Determine the [X, Y] coordinate at the center of the cell enclosing the given text.  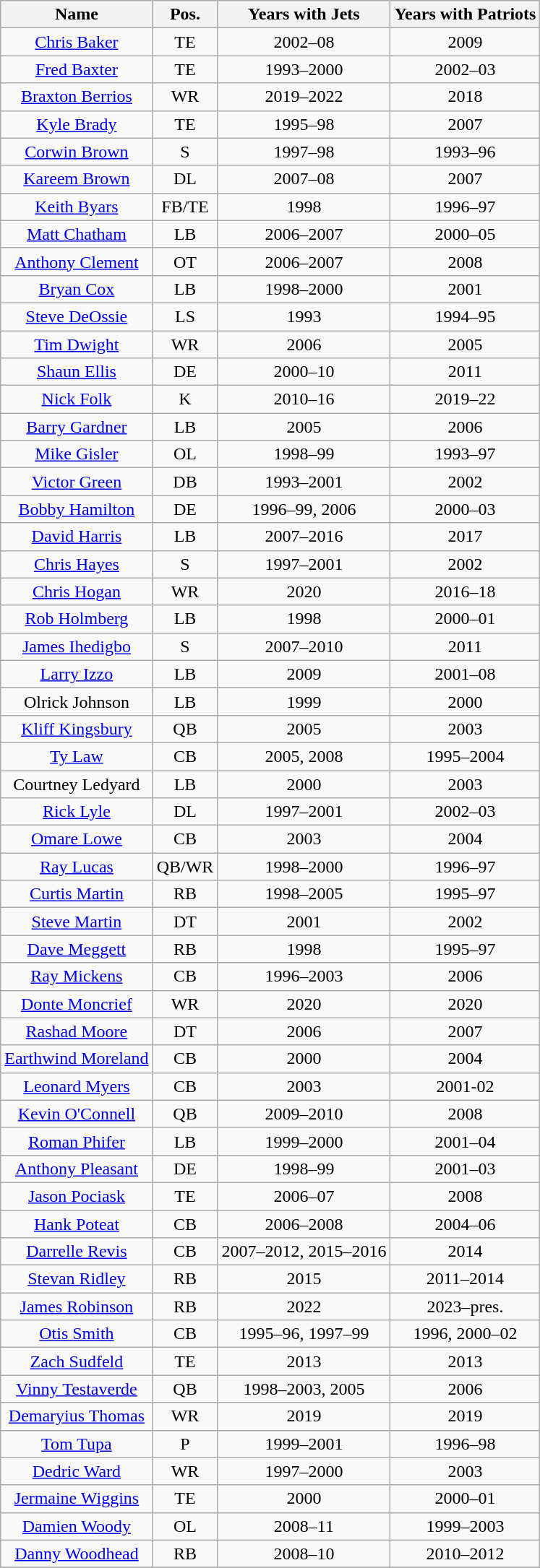
OT [185, 261]
2007–2016 [304, 537]
Kevin O'Connell [77, 1114]
2023–pres. [466, 1307]
Shaun Ellis [77, 372]
1995–2004 [466, 756]
1996–99, 2006 [304, 509]
1994–95 [466, 316]
P [185, 1444]
1999–2000 [304, 1141]
1993–2001 [304, 482]
2002–08 [304, 42]
2015 [304, 1279]
Danny Woodhead [77, 1554]
Omare Lowe [77, 839]
Demaryius Thomas [77, 1416]
2018 [466, 97]
2006–2008 [304, 1224]
1996–2003 [304, 976]
1999–2001 [304, 1444]
Kliff Kingsbury [77, 729]
2019–2022 [304, 97]
Rick Lyle [77, 812]
2006–07 [304, 1196]
1993–97 [466, 454]
2010–2012 [466, 1554]
Name [77, 14]
Mike Gisler [77, 454]
Chris Hogan [77, 592]
Years with Jets [304, 14]
Barry Gardner [77, 427]
2022 [304, 1307]
Damien Woody [77, 1526]
2007–08 [304, 179]
Steve DeOssie [77, 316]
1993 [304, 316]
David Harris [77, 537]
Dave Meggett [77, 949]
Nick Folk [77, 399]
Donte Moncrief [77, 1004]
K [185, 399]
Hank Poteat [77, 1224]
1997–2000 [304, 1471]
Roman Phifer [77, 1141]
1995–98 [304, 124]
Vinny Testaverde [77, 1389]
James Robinson [77, 1307]
Bryan Cox [77, 289]
2001–08 [466, 674]
Anthony Pleasant [77, 1169]
Otis Smith [77, 1334]
Kareem Brown [77, 179]
Chris Baker [77, 42]
2007–2010 [304, 646]
2004–06 [466, 1224]
Zach Sudfeld [77, 1361]
Braxton Berrios [77, 97]
LS [185, 316]
DB [185, 482]
2014 [466, 1252]
2005, 2008 [304, 756]
2001-02 [466, 1086]
Matt Chatham [77, 234]
Dedric Ward [77, 1471]
Kyle Brady [77, 124]
James Ihedigbo [77, 646]
Jermaine Wiggins [77, 1499]
Earthwind Moreland [77, 1059]
Years with Patriots [466, 14]
2000–03 [466, 509]
1996, 2000–02 [466, 1334]
Steve Martin [77, 922]
2001–03 [466, 1169]
Ray Lucas [77, 867]
2019–22 [466, 399]
Corwin Brown [77, 152]
1995–96, 1997–99 [304, 1334]
Pos. [185, 14]
Courtney Ledyard [77, 784]
Anthony Clement [77, 261]
Olrick Johnson [77, 701]
Rashad Moore [77, 1031]
1993–96 [466, 152]
2010–16 [304, 399]
Jason Pociask [77, 1196]
Tim Dwight [77, 345]
QB/WR [185, 867]
FB/TE [185, 207]
2011–2014 [466, 1279]
2009–2010 [304, 1114]
1998–2003, 2005 [304, 1389]
Leonard Myers [77, 1086]
2008–10 [304, 1554]
Keith Byars [77, 207]
Curtis Martin [77, 894]
Stevan Ridley [77, 1279]
Larry Izzo [77, 674]
Ty Law [77, 756]
Rob Holmberg [77, 619]
1998–2005 [304, 894]
2001–04 [466, 1141]
2000–10 [304, 372]
1999–2003 [466, 1526]
Bobby Hamilton [77, 509]
1996–98 [466, 1444]
2007–2012, 2015–2016 [304, 1252]
2017 [466, 537]
Tom Tupa [77, 1444]
2016–18 [466, 592]
1997–98 [304, 152]
Fred Baxter [77, 69]
Victor Green [77, 482]
1999 [304, 701]
2000–05 [466, 234]
Chris Hayes [77, 564]
1993–2000 [304, 69]
Ray Mickens [77, 976]
Darrelle Revis [77, 1252]
2008–11 [304, 1526]
